Output the [x, y] coordinate of the center of the cell containing the given text.  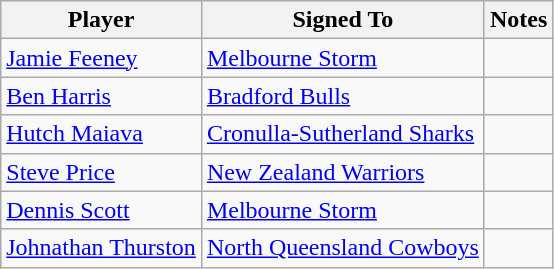
Cronulla-Sutherland Sharks [342, 134]
Signed To [342, 20]
Steve Price [102, 172]
Johnathan Thurston [102, 248]
New Zealand Warriors [342, 172]
Ben Harris [102, 96]
North Queensland Cowboys [342, 248]
Hutch Maiava [102, 134]
Dennis Scott [102, 210]
Player [102, 20]
Jamie Feeney [102, 58]
Notes [518, 20]
Bradford Bulls [342, 96]
